From the cell containing the given text, extract its center point as (X, Y) coordinate. 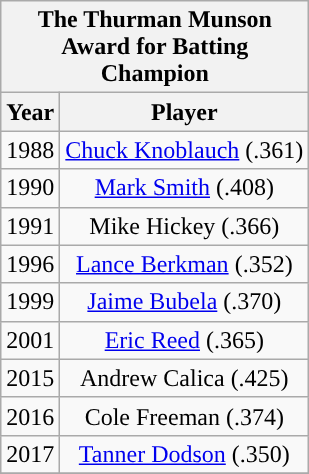
Year (30, 112)
1996 (30, 264)
Chuck Knoblauch (.361) (184, 150)
1991 (30, 226)
2016 (30, 416)
Cole Freeman (.374) (184, 416)
1990 (30, 188)
2001 (30, 340)
2015 (30, 378)
Andrew Calica (.425) (184, 378)
1999 (30, 302)
Tanner Dodson (.350) (184, 454)
Player (184, 112)
Mark Smith (.408) (184, 188)
Mike Hickey (.366) (184, 226)
2017 (30, 454)
Lance Berkman (.352) (184, 264)
The Thurman Munson Award for Batting Champion (155, 47)
Eric Reed (.365) (184, 340)
Jaime Bubela (.370) (184, 302)
1988 (30, 150)
